Find where the given text appears and provide that cell's center as [X, Y] coordinate. 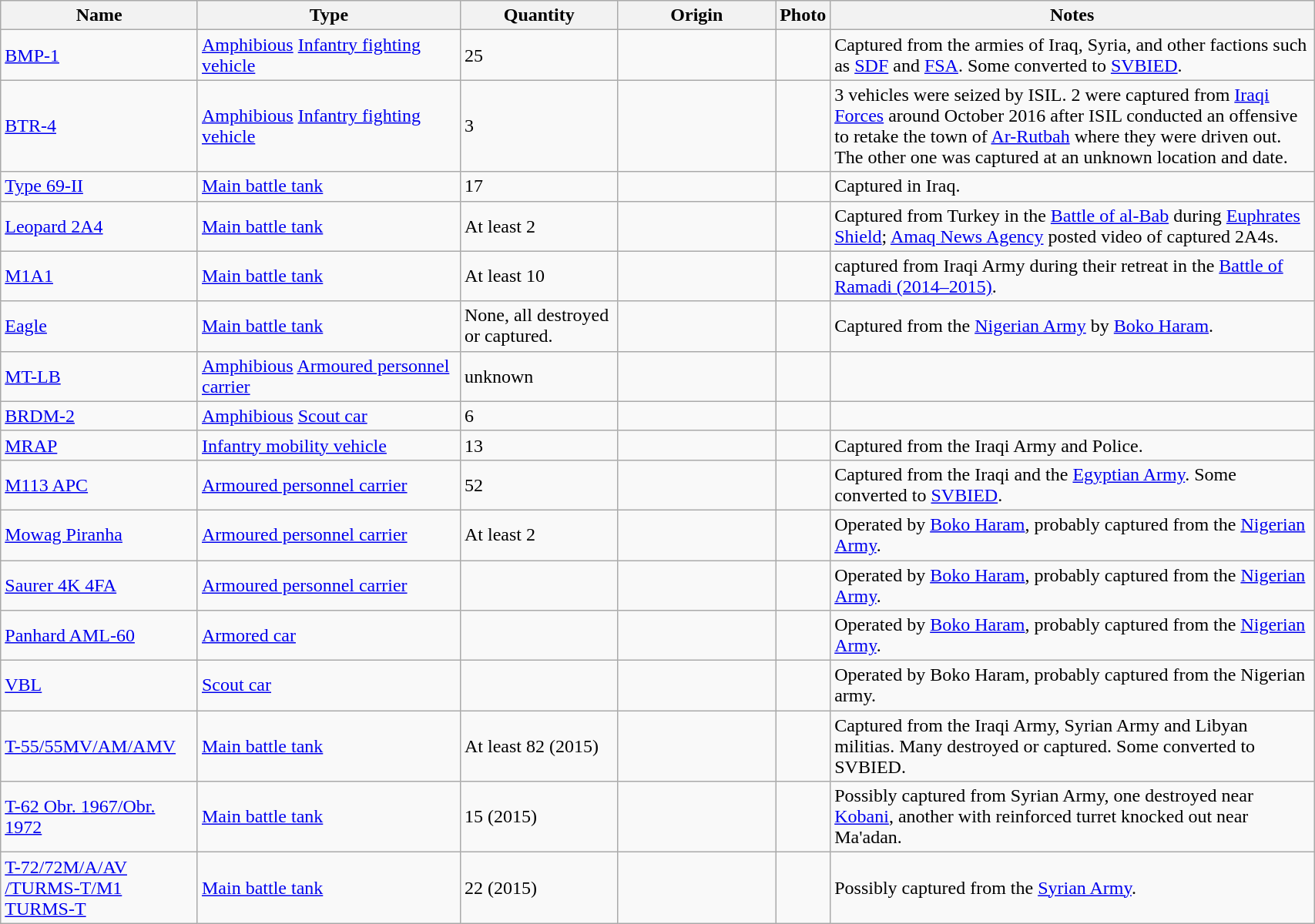
3 [539, 126]
T-72/72M/A/AV /TURMS-T/M1 TURMS-T [99, 888]
Eagle [99, 326]
At least 82 (2015) [539, 746]
Captured from the Iraqi Army, Syrian Army and Libyan militias. Many destroyed or captured. Some converted to SVBIED. [1072, 746]
At least 10 [539, 276]
Type 69-II [99, 186]
BMP-1 [99, 55]
Captured from the Nigerian Army by Boko Haram. [1072, 326]
Possibly captured from the Syrian Army. [1072, 888]
Captured in Iraq. [1072, 186]
Infantry mobility vehicle [328, 445]
VBL [99, 685]
52 [539, 485]
M1A1 [99, 276]
Photo [803, 15]
captured from Iraqi Army during their retreat in the Battle of Ramadi (2014–2015). [1072, 276]
MT-LB [99, 376]
Origin [696, 15]
22 (2015) [539, 888]
Name [99, 15]
None, all destroyed or captured. [539, 326]
Quantity [539, 15]
BRDM-2 [99, 416]
Panhard AML-60 [99, 636]
BTR-4 [99, 126]
M113 APC [99, 485]
T-55/55MV/AM/AMV [99, 746]
Amphibious Scout car [328, 416]
Possibly captured from Syrian Army, one destroyed near Kobani, another with reinforced turret knocked out near Ma'adan. [1072, 817]
13 [539, 445]
Operated by Boko Haram, probably captured from the Nigerian army. [1072, 685]
Captured from the Iraqi Army and Police. [1072, 445]
MRAP [99, 445]
17 [539, 186]
Saurer 4K 4FA [99, 585]
Type [328, 15]
Armored car [328, 636]
6 [539, 416]
Captured from the armies of Iraq, Syria, and other factions such as SDF and FSA. Some converted to SVBIED. [1072, 55]
unknown [539, 376]
Notes [1072, 15]
25 [539, 55]
Captured from Turkey in the Battle of al-Bab during Euphrates Shield; Amaq News Agency posted video of captured 2A4s. [1072, 226]
Captured from the Iraqi and the Egyptian Army. Some converted to SVBIED. [1072, 485]
Amphibious Armoured personnel carrier [328, 376]
15 (2015) [539, 817]
Scout car [328, 685]
Leopard 2A4 [99, 226]
T-62 Obr. 1967/Obr. 1972 [99, 817]
Mowag Piranha [99, 534]
